Return [x, y] of the center of cell containing provided text 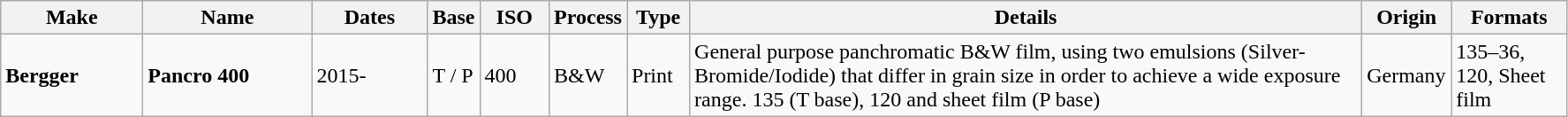
Base [454, 18]
135–36, 120, Sheet film [1509, 75]
Process [588, 18]
Details [1026, 18]
Germany [1406, 75]
ISO [514, 18]
Type [659, 18]
Bergger [72, 75]
2015- [369, 75]
Print [659, 75]
Formats [1509, 18]
B&W [588, 75]
Name [228, 18]
Pancro 400 [228, 75]
Make [72, 18]
Dates [369, 18]
Origin [1406, 18]
T / P [454, 75]
400 [514, 75]
